Extract the (x, y) coordinate from the center of the cell holding the provided text.  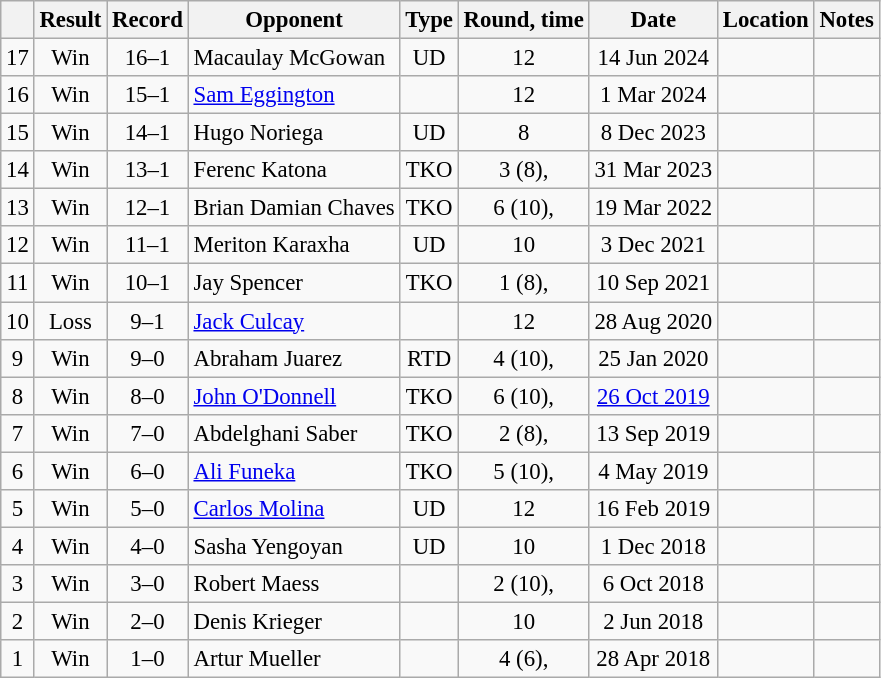
14 (18, 170)
Ali Funeka (294, 471)
Ferenc Katona (294, 170)
26 Oct 2019 (653, 396)
13 Sep 2019 (653, 433)
Robert Maess (294, 584)
28 Aug 2020 (653, 321)
6–0 (148, 471)
2–0 (148, 621)
8–0 (148, 396)
Abdelghani Saber (294, 433)
5 (10), (524, 471)
Location (766, 20)
9–1 (148, 321)
Sasha Yengoyan (294, 546)
5 (18, 509)
1–0 (148, 659)
1 Dec 2018 (653, 546)
9–0 (148, 358)
16 Feb 2019 (653, 509)
6 Oct 2018 (653, 584)
Carlos Molina (294, 509)
7–0 (148, 433)
4 May 2019 (653, 471)
13 (18, 208)
Record (148, 20)
Denis Krieger (294, 621)
Sam Eggington (294, 95)
10–1 (148, 283)
3–0 (148, 584)
Result (70, 20)
3 (18, 584)
Hugo Noriega (294, 133)
Brian Damian Chaves (294, 208)
4 (18, 546)
2 (18, 621)
17 (18, 58)
Date (653, 20)
3 Dec 2021 (653, 245)
16 (18, 95)
8 Dec 2023 (653, 133)
Round, time (524, 20)
25 Jan 2020 (653, 358)
Meriton Karaxha (294, 245)
Abraham Juarez (294, 358)
4 (10), (524, 358)
9 (18, 358)
3 (8), (524, 170)
28 Apr 2018 (653, 659)
31 Mar 2023 (653, 170)
Opponent (294, 20)
5–0 (148, 509)
14–1 (148, 133)
Artur Mueller (294, 659)
4 (6), (524, 659)
6 (18, 471)
Loss (70, 321)
15–1 (148, 95)
2 (10), (524, 584)
Type (429, 20)
2 (8), (524, 433)
Macaulay McGowan (294, 58)
Notes (846, 20)
RTD (429, 358)
Jack Culcay (294, 321)
19 Mar 2022 (653, 208)
4–0 (148, 546)
11 (18, 283)
13–1 (148, 170)
16–1 (148, 58)
1 (8), (524, 283)
John O'Donnell (294, 396)
Jay Spencer (294, 283)
10 Sep 2021 (653, 283)
12–1 (148, 208)
15 (18, 133)
1 Mar 2024 (653, 95)
1 (18, 659)
11–1 (148, 245)
7 (18, 433)
2 Jun 2018 (653, 621)
14 Jun 2024 (653, 58)
